Output the (X, Y) coordinate of the center of the cell containing the given text.  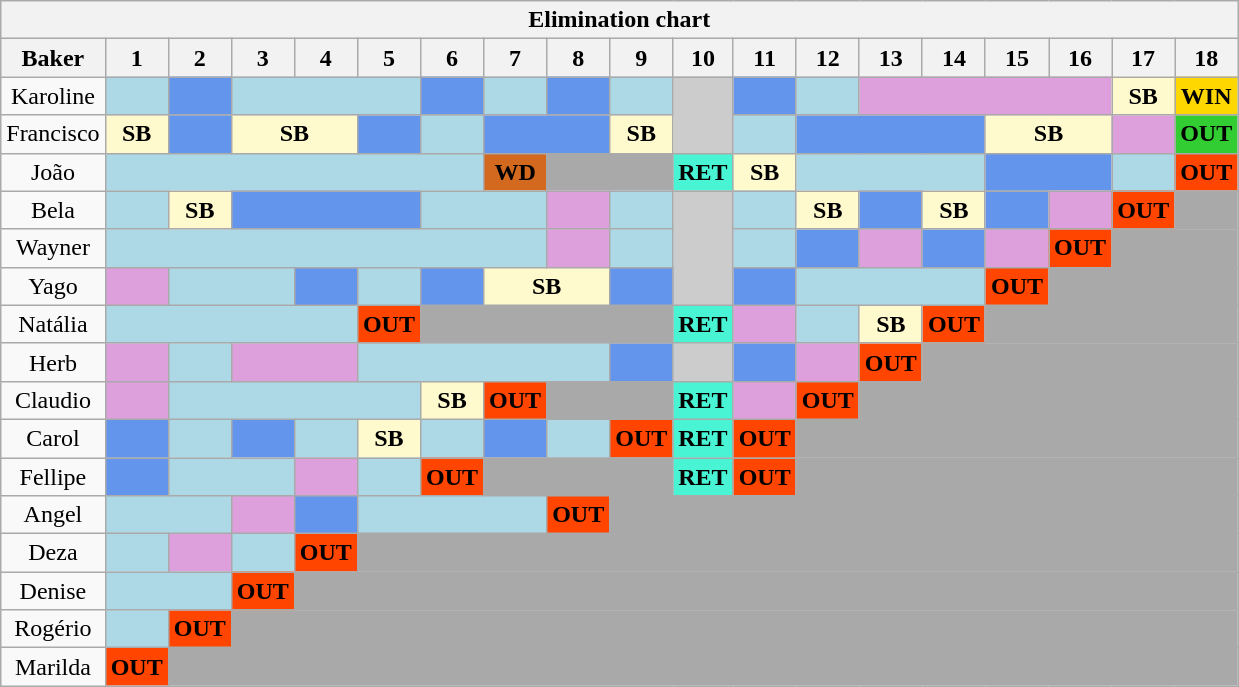
Fellipe (53, 477)
Natália (53, 324)
Marilda (53, 667)
Deza (53, 553)
17 (1144, 58)
9 (642, 58)
Claudio (53, 400)
Wayner (53, 248)
7 (516, 58)
Rogério (53, 629)
18 (1206, 58)
14 (954, 58)
1 (136, 58)
Herb (53, 362)
6 (452, 58)
Karoline (53, 96)
Francisco (53, 134)
11 (764, 58)
Carol (53, 438)
4 (326, 58)
WIN (1206, 96)
5 (388, 58)
João (53, 172)
13 (890, 58)
2 (200, 58)
WD (516, 172)
Angel (53, 515)
Denise (53, 591)
Bela (53, 210)
3 (262, 58)
12 (828, 58)
Baker (53, 58)
Yago (53, 286)
Elimination chart (620, 20)
16 (1080, 58)
15 (1016, 58)
10 (703, 58)
8 (578, 58)
